Capture the cell that displays the provided text and extract its (X, Y) central coordinate. 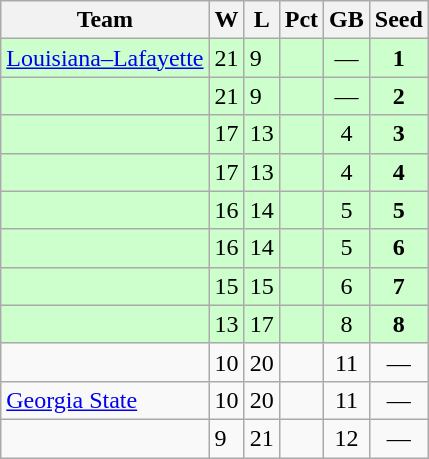
L (262, 20)
12 (347, 438)
Seed (398, 20)
2 (398, 96)
3 (398, 134)
Louisiana–Lafayette (105, 58)
Pct (301, 20)
7 (398, 286)
GB (347, 20)
Team (105, 20)
Georgia State (105, 400)
1 (398, 58)
W (226, 20)
